Scan for the cell matching the given text and deliver its (x, y) coordinate at center. 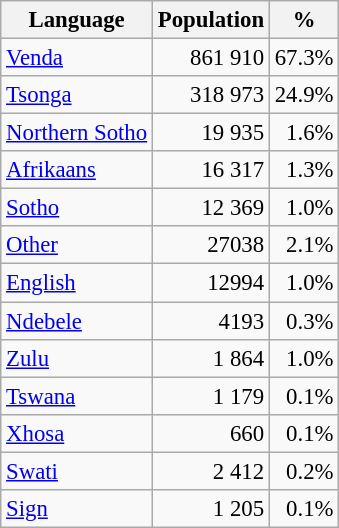
1 179 (210, 396)
318 973 (210, 95)
Ndebele (77, 321)
1.3% (304, 170)
Swati (77, 471)
Xhosa (77, 433)
Language (77, 20)
2 412 (210, 471)
4193 (210, 321)
Tswana (77, 396)
Venda (77, 58)
12 369 (210, 208)
12994 (210, 283)
0.3% (304, 321)
Population (210, 20)
Sotho (77, 208)
67.3% (304, 58)
Tsonga (77, 95)
Other (77, 245)
1 864 (210, 358)
660 (210, 433)
1 205 (210, 509)
19 935 (210, 133)
Northern Sotho (77, 133)
24.9% (304, 95)
1.6% (304, 133)
Afrikaans (77, 170)
2.1% (304, 245)
16 317 (210, 170)
Sign (77, 509)
0.2% (304, 471)
English (77, 283)
861 910 (210, 58)
27038 (210, 245)
Zulu (77, 358)
% (304, 20)
